Find where the given text appears and provide that cell's center as [X, Y] coordinate. 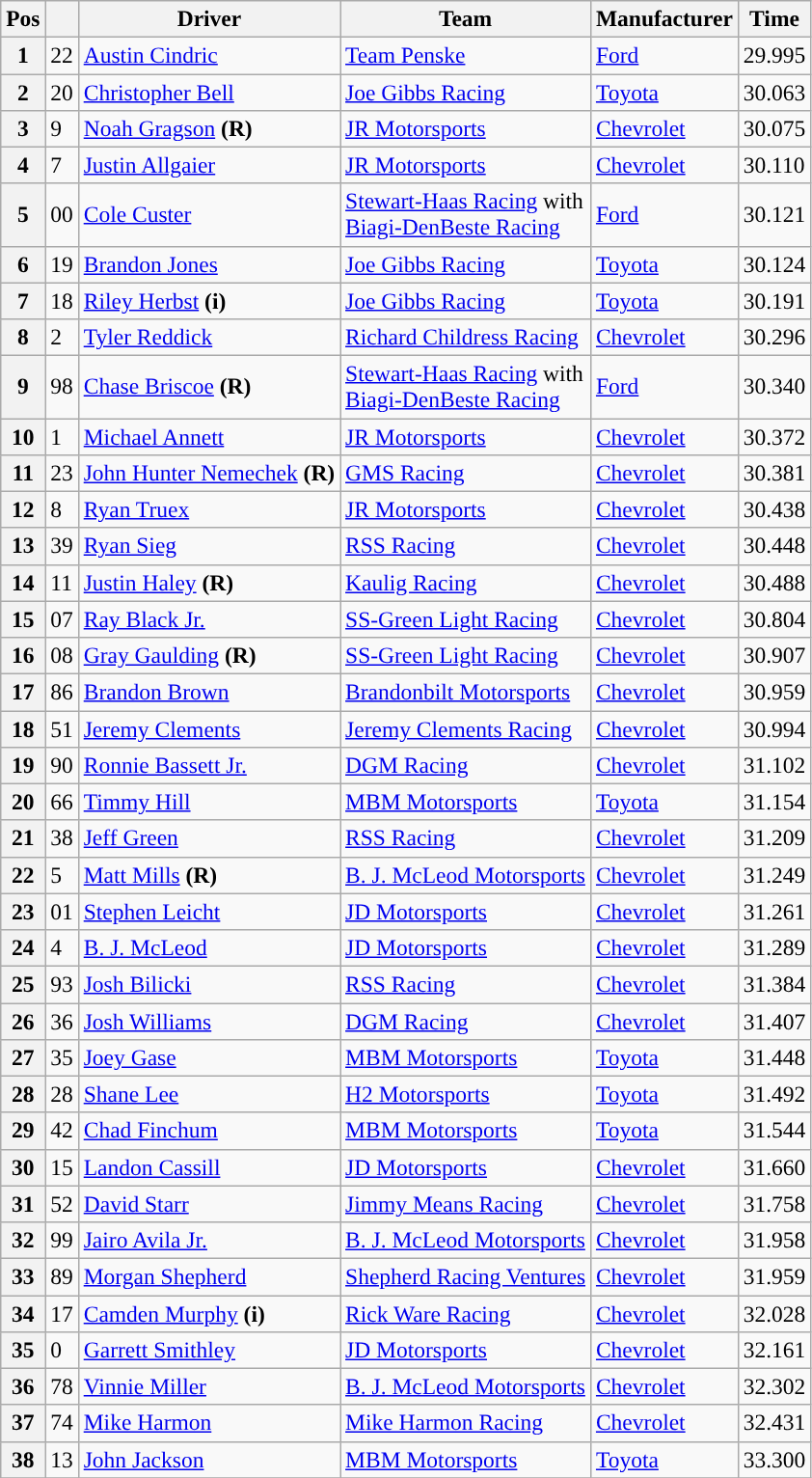
Cole Custer [208, 214]
30.340 [774, 386]
31.959 [774, 1276]
Shane Lee [208, 1094]
31.758 [774, 1204]
B. J. McLeod [208, 947]
30.191 [774, 301]
Ronnie Bassett Jr. [208, 765]
6 [23, 264]
31.249 [774, 875]
30.438 [774, 509]
Shepherd Racing Ventures [466, 1276]
30.075 [774, 128]
90 [62, 765]
37 [23, 1423]
30.110 [774, 165]
12 [23, 509]
30.959 [774, 692]
Morgan Shepherd [208, 1276]
Austin Cindric [208, 55]
31.544 [774, 1131]
32.431 [774, 1423]
31.492 [774, 1094]
10 [23, 436]
01 [62, 912]
Justin Allgaier [208, 165]
33.300 [774, 1460]
Team Penske [466, 55]
93 [62, 984]
07 [62, 619]
31.384 [774, 984]
Jeff Green [208, 838]
30.063 [774, 92]
Chase Briscoe (R) [208, 386]
Ryan Sieg [208, 546]
Brandon Jones [208, 264]
Vinnie Miller [208, 1386]
Mike Harmon [208, 1423]
Riley Herbst (i) [208, 301]
30.121 [774, 214]
Camden Murphy (i) [208, 1313]
31.448 [774, 1057]
31.261 [774, 912]
David Starr [208, 1204]
14 [23, 583]
Brandon Brown [208, 692]
31.289 [774, 947]
Christopher Bell [208, 92]
08 [62, 655]
29.995 [774, 55]
24 [23, 947]
Ryan Truex [208, 509]
Josh Williams [208, 1021]
0 [62, 1350]
31.102 [774, 765]
GMS Racing [466, 473]
99 [62, 1240]
Michael Annett [208, 436]
16 [23, 655]
31 [23, 1204]
98 [62, 386]
26 [23, 1021]
29 [23, 1131]
H2 Motorsports [466, 1094]
Kaulig Racing [466, 583]
Josh Bilicki [208, 984]
30.372 [774, 436]
30.124 [774, 264]
89 [62, 1276]
Team [466, 18]
31.407 [774, 1021]
Jeremy Clements [208, 728]
33 [23, 1276]
Joey Gase [208, 1057]
32.161 [774, 1350]
31.209 [774, 838]
Garrett Smithley [208, 1350]
John Hunter Nemechek (R) [208, 473]
Rick Ware Racing [466, 1313]
31.660 [774, 1167]
Jimmy Means Racing [466, 1204]
30.381 [774, 473]
34 [23, 1313]
52 [62, 1204]
Tyler Reddick [208, 337]
31.154 [774, 802]
51 [62, 728]
30.448 [774, 546]
3 [23, 128]
Manufacturer [663, 18]
Timmy Hill [208, 802]
Pos [23, 18]
27 [23, 1057]
86 [62, 692]
Mike Harmon Racing [466, 1423]
Driver [208, 18]
32.302 [774, 1386]
Noah Gragson (R) [208, 128]
Chad Finchum [208, 1131]
Ray Black Jr. [208, 619]
00 [62, 214]
25 [23, 984]
Landon Cassill [208, 1167]
Brandonbilt Motorsports [466, 692]
32 [23, 1240]
Richard Childress Racing [466, 337]
32.028 [774, 1313]
21 [23, 838]
Gray Gaulding (R) [208, 655]
Jeremy Clements Racing [466, 728]
30 [23, 1167]
30.804 [774, 619]
42 [62, 1131]
30.994 [774, 728]
John Jackson [208, 1460]
Jairo Avila Jr. [208, 1240]
Time [774, 18]
30.296 [774, 337]
31.958 [774, 1240]
30.907 [774, 655]
78 [62, 1386]
74 [62, 1423]
Justin Haley (R) [208, 583]
30.488 [774, 583]
Matt Mills (R) [208, 875]
39 [62, 546]
Stephen Leicht [208, 912]
66 [62, 802]
